Return [x, y] of the center of cell containing provided text 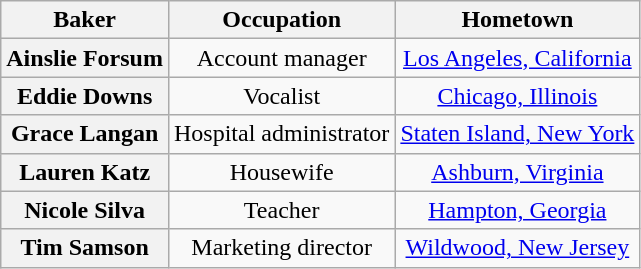
Housewife [281, 172]
Staten Island, New York [518, 134]
Occupation [281, 20]
Account manager [281, 58]
Los Angeles, California [518, 58]
Hampton, Georgia [518, 210]
Chicago, Illinois [518, 96]
Tim Samson [85, 248]
Grace Langan [85, 134]
Lauren Katz [85, 172]
Hospital administrator [281, 134]
Wildwood, New Jersey [518, 248]
Baker [85, 20]
Ainslie Forsum [85, 58]
Nicole Silva [85, 210]
Ashburn, Virginia [518, 172]
Teacher [281, 210]
Vocalist [281, 96]
Eddie Downs [85, 96]
Hometown [518, 20]
Marketing director [281, 248]
